Provide the (x, y) coordinate of the cell's center where the given text is located.  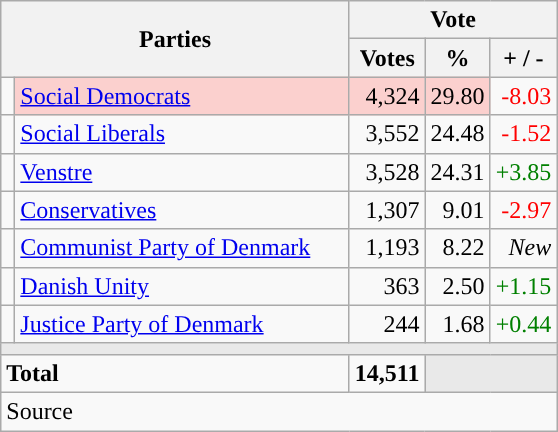
1,193 (387, 248)
+3.85 (524, 172)
244 (387, 324)
Conservatives (182, 210)
29.80 (458, 96)
Justice Party of Denmark (182, 324)
Danish Unity (182, 286)
Social Democrats (182, 96)
Vote (452, 20)
Social Liberals (182, 134)
1.68 (458, 324)
3,552 (387, 134)
% (458, 58)
9.01 (458, 210)
4,324 (387, 96)
24.48 (458, 134)
+0.44 (524, 324)
3,528 (387, 172)
Total (176, 373)
Communist Party of Denmark (182, 248)
+1.15 (524, 286)
Votes (387, 58)
363 (387, 286)
-2.97 (524, 210)
New (524, 248)
Venstre (182, 172)
Parties (176, 39)
Source (279, 411)
+ / - (524, 58)
1,307 (387, 210)
14,511 (387, 373)
-8.03 (524, 96)
2.50 (458, 286)
24.31 (458, 172)
8.22 (458, 248)
-1.52 (524, 134)
